Detect which cell encompasses the target text, then output its (X, Y) center coordinate. 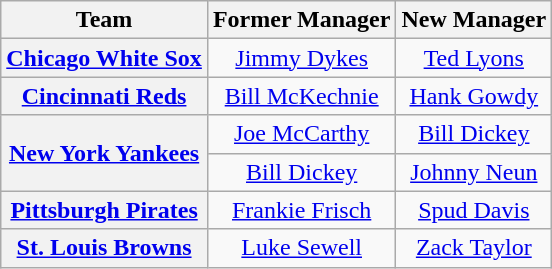
Bill McKechnie (302, 96)
Pittsburgh Pirates (104, 210)
Cincinnati Reds (104, 96)
Zack Taylor (474, 248)
Ted Lyons (474, 58)
Frankie Frisch (302, 210)
Hank Gowdy (474, 96)
Johnny Neun (474, 172)
Spud Davis (474, 210)
Team (104, 20)
Former Manager (302, 20)
Joe McCarthy (302, 134)
St. Louis Browns (104, 248)
Jimmy Dykes (302, 58)
New Manager (474, 20)
Chicago White Sox (104, 58)
Luke Sewell (302, 248)
New York Yankees (104, 153)
